Pinpoint the cell where the given text exists, returning its (X, Y) midpoint coordinate. 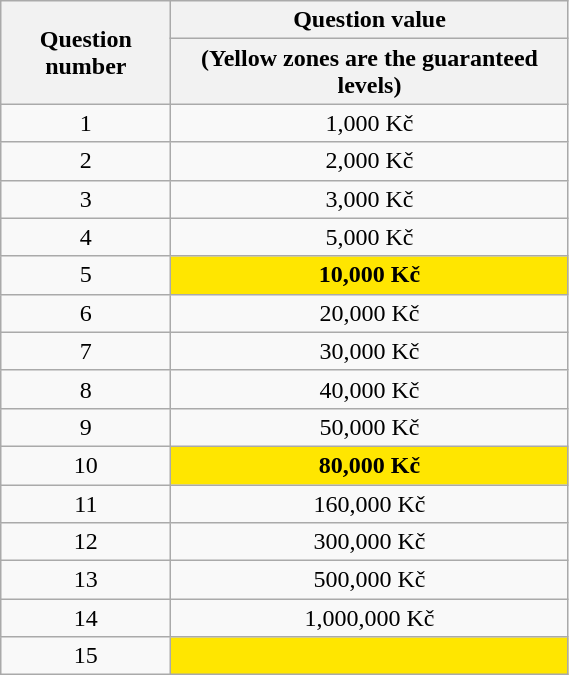
12 (86, 542)
3,000 Kč (370, 199)
7 (86, 351)
8 (86, 389)
6 (86, 313)
14 (86, 618)
11 (86, 503)
2 (86, 161)
13 (86, 580)
2,000 Kč (370, 161)
4 (86, 237)
(Yellow zones are the guaranteed levels) (370, 72)
5 (86, 275)
10 (86, 465)
300,000 Kč (370, 542)
Question number (86, 52)
500,000 Kč (370, 580)
15 (86, 656)
20,000 Kč (370, 313)
10,000 Kč (370, 275)
80,000 Kč (370, 465)
9 (86, 427)
50,000 Kč (370, 427)
5,000 Kč (370, 237)
1,000,000 Kč (370, 618)
160,000 Kč (370, 503)
3 (86, 199)
1,000 Kč (370, 123)
40,000 Kč (370, 389)
Question value (370, 20)
1 (86, 123)
30,000 Kč (370, 351)
